Extract the (x, y) coordinate from the center of the cell holding the provided text.  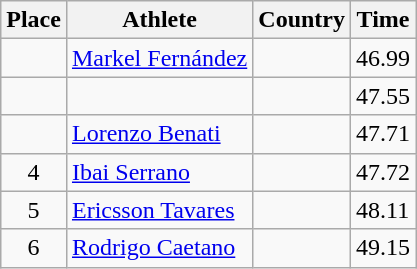
Lorenzo Benati (159, 134)
47.72 (384, 172)
Country (302, 20)
46.99 (384, 58)
6 (34, 248)
Athlete (159, 20)
49.15 (384, 248)
47.55 (384, 96)
47.71 (384, 134)
Markel Fernández (159, 58)
Ibai Serrano (159, 172)
48.11 (384, 210)
4 (34, 172)
5 (34, 210)
Time (384, 20)
Ericsson Tavares (159, 210)
Rodrigo Caetano (159, 248)
Place (34, 20)
